Scan for the cell matching the given text and deliver its [x, y] coordinate at center. 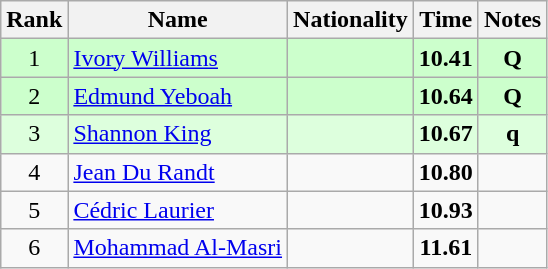
q [512, 134]
10.67 [446, 134]
10.41 [446, 58]
10.93 [446, 210]
4 [34, 172]
10.64 [446, 96]
Name [178, 20]
Time [446, 20]
Ivory Williams [178, 58]
Rank [34, 20]
10.80 [446, 172]
Notes [512, 20]
Cédric Laurier [178, 210]
3 [34, 134]
2 [34, 96]
Edmund Yeboah [178, 96]
5 [34, 210]
Mohammad Al-Masri [178, 248]
1 [34, 58]
11.61 [446, 248]
Jean Du Randt [178, 172]
6 [34, 248]
Nationality [351, 20]
Shannon King [178, 134]
